Search for the cell housing the specified text and yield its (X, Y) center coordinate. 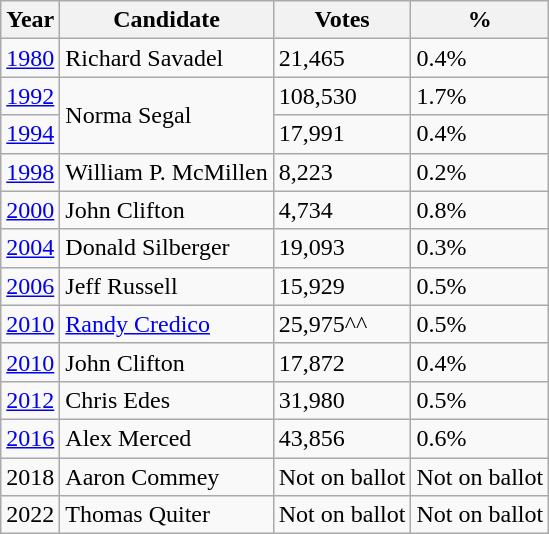
1992 (30, 96)
Candidate (166, 20)
1994 (30, 134)
Jeff Russell (166, 286)
Chris Edes (166, 400)
2000 (30, 210)
19,093 (342, 248)
31,980 (342, 400)
2012 (30, 400)
108,530 (342, 96)
0.3% (480, 248)
Aaron Commey (166, 477)
Thomas Quiter (166, 515)
% (480, 20)
0.8% (480, 210)
8,223 (342, 172)
Richard Savadel (166, 58)
0.2% (480, 172)
1998 (30, 172)
2016 (30, 438)
17,872 (342, 362)
25,975^^ (342, 324)
Norma Segal (166, 115)
2004 (30, 248)
4,734 (342, 210)
Votes (342, 20)
43,856 (342, 438)
2022 (30, 515)
Randy Credico (166, 324)
2006 (30, 286)
21,465 (342, 58)
1.7% (480, 96)
17,991 (342, 134)
15,929 (342, 286)
0.6% (480, 438)
William P. McMillen (166, 172)
Alex Merced (166, 438)
1980 (30, 58)
Year (30, 20)
2018 (30, 477)
Donald Silberger (166, 248)
